Capture the cell that displays the provided text and extract its (x, y) central coordinate. 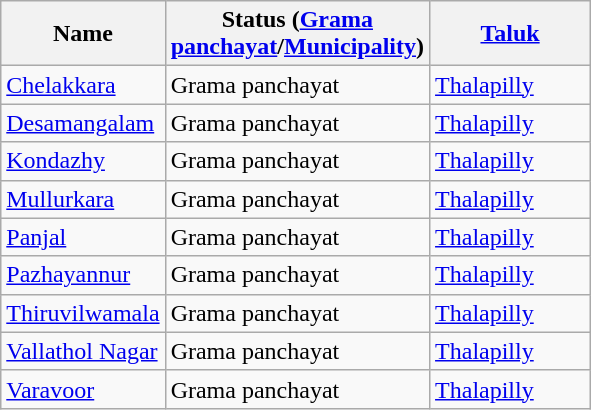
Vallathol Nagar (83, 351)
Pazhayannur (83, 275)
Desamangalam (83, 123)
Varavoor (83, 389)
Panjal (83, 237)
Status (Grama panchayat/Municipality) (297, 34)
Thiruvilwamala (83, 313)
Taluk (510, 34)
Mullurkara (83, 199)
Chelakkara (83, 85)
Kondazhy (83, 161)
Name (83, 34)
